Pinpoint the cell where the given text exists, returning its [X, Y] midpoint coordinate. 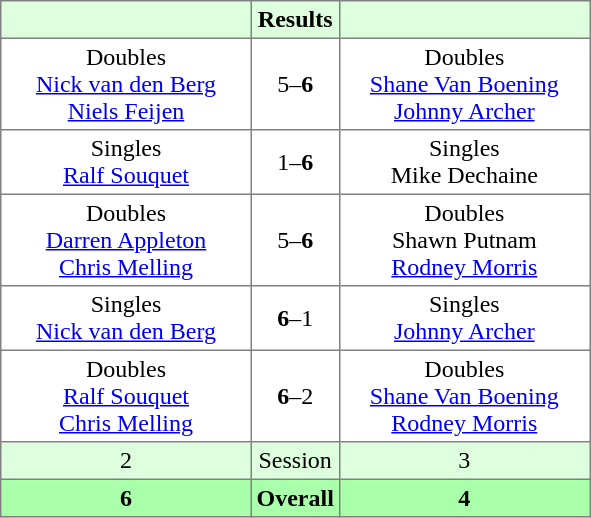
SinglesNick van den Berg [126, 318]
Session [295, 461]
DoublesShane Van BoeningJohnny Archer [464, 84]
6 [126, 498]
6–2 [295, 396]
SinglesMike Dechaine [464, 162]
SinglesJohnny Archer [464, 318]
3 [464, 461]
2 [126, 461]
DoublesShane Van BoeningRodney Morris [464, 396]
DoublesShawn PutnamRodney Morris [464, 240]
Overall [295, 498]
6–1 [295, 318]
1–6 [295, 162]
SinglesRalf Souquet [126, 162]
4 [464, 498]
Results [295, 20]
DoublesNick van den BergNiels Feijen [126, 84]
DoublesRalf SouquetChris Melling [126, 396]
DoublesDarren AppletonChris Melling [126, 240]
